Locate the cell with the specified text and output its (X, Y) center coordinate. 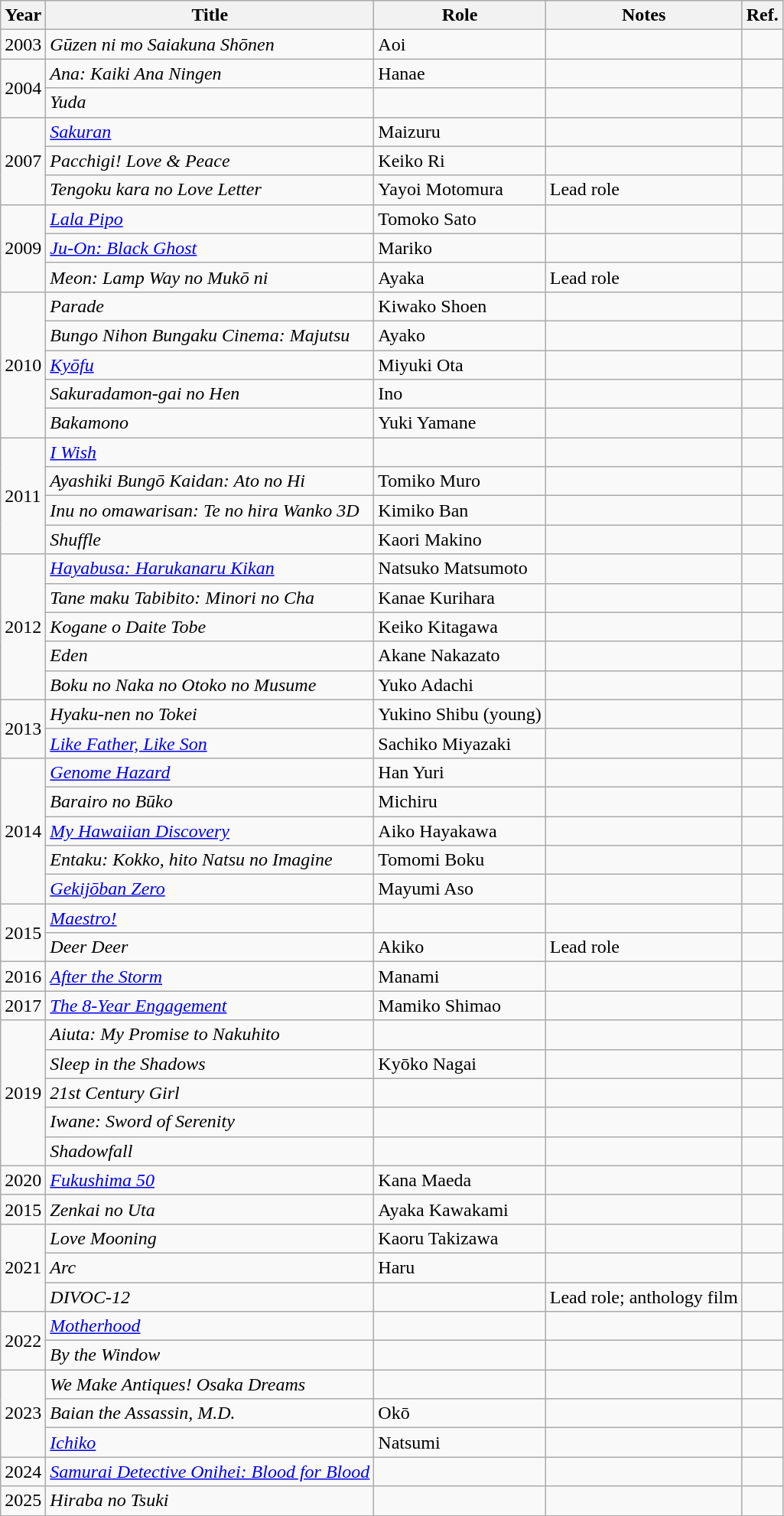
Kimiko Ban (460, 510)
Hyaku-nen no Tokei (210, 714)
By the Window (210, 1355)
Tengoku kara no Love Letter (210, 190)
2019 (23, 1093)
Miyuki Ota (460, 365)
Kyōfu (210, 365)
Sleep in the Shadows (210, 1064)
Shadowfall (210, 1151)
Motherhood (210, 1326)
Maizuru (460, 132)
2020 (23, 1180)
Mamiko Shimao (460, 1006)
2004 (23, 88)
Yayoi Motomura (460, 190)
Aiko Hayakawa (460, 830)
2007 (23, 161)
Hanae (460, 73)
2010 (23, 364)
Sachiko Miyazaki (460, 743)
2022 (23, 1341)
Barairo no Būko (210, 801)
2012 (23, 627)
Maestro! (210, 918)
Ayaka (460, 277)
Baian the Assassin, M.D. (210, 1413)
Akane Nakazato (460, 656)
2025 (23, 1501)
2017 (23, 1006)
Hiraba no Tsuki (210, 1501)
Akiko (460, 947)
Genome Hazard (210, 772)
We Make Antiques! Osaka Dreams (210, 1384)
Ichiko (210, 1443)
Keiko Kitagawa (460, 627)
Keiko Ri (460, 161)
Ino (460, 394)
Aoi (460, 44)
Bungo Nihon Bungaku Cinema: Majutsu (210, 335)
Sakuran (210, 132)
Eden (210, 656)
The 8-Year Engagement (210, 1006)
Aiuta: My Promise to Nakuhito (210, 1035)
Ayako (460, 335)
2023 (23, 1413)
Deer Deer (210, 947)
Ref. (762, 15)
Shuffle (210, 540)
Mariko (460, 248)
2014 (23, 830)
Tomiko Muro (460, 481)
Sakuradamon-gai no Hen (210, 394)
Kyōko Nagai (460, 1064)
Arc (210, 1267)
Manami (460, 976)
Kaori Makino (460, 540)
I Wish (210, 452)
Tomomi Boku (460, 860)
Pacchigi! Love & Peace (210, 161)
My Hawaiian Discovery (210, 830)
Like Father, Like Son (210, 743)
Ana: Kaiki Ana Ningen (210, 73)
2011 (23, 496)
Kiwako Shoen (460, 306)
Ayashiki Bungō Kaidan: Ato no Hi (210, 481)
Boku no Naka no Otoko no Musume (210, 685)
Mayumi Aso (460, 889)
Hayabusa: Harukanaru Kikan (210, 569)
Lala Pipo (210, 219)
Kaoru Takizawa (460, 1238)
Haru (460, 1267)
Bakamono (210, 423)
2016 (23, 976)
Tomoko Sato (460, 219)
Yukino Shibu (young) (460, 714)
21st Century Girl (210, 1093)
Gūzen ni mo Saiakuna Shōnen (210, 44)
2003 (23, 44)
Notes (644, 15)
Iwane: Sword of Serenity (210, 1122)
Natsuko Matsumoto (460, 569)
DIVOC-12 (210, 1297)
Ju-On: Black Ghost (210, 248)
Yuda (210, 103)
2021 (23, 1267)
Parade (210, 306)
Year (23, 15)
2024 (23, 1472)
Han Yuri (460, 772)
Title (210, 15)
Fukushima 50 (210, 1180)
Lead role; anthology film (644, 1297)
After the Storm (210, 976)
Kana Maeda (460, 1180)
Kogane o Daite Tobe (210, 627)
Samurai Detective Onihei: Blood for Blood (210, 1472)
Role (460, 15)
2013 (23, 729)
Ayaka Kawakami (460, 1209)
Meon: Lamp Way no Mukō ni (210, 277)
Inu no omawarisan: Te no hira Wanko 3D (210, 510)
Gekijōban Zero (210, 889)
Natsumi (460, 1443)
Michiru (460, 801)
Yuko Adachi (460, 685)
Love Mooning (210, 1238)
Yuki Yamane (460, 423)
Kanae Kurihara (460, 598)
Zenkai no Uta (210, 1209)
Okō (460, 1413)
Entaku: Kokko, hito Natsu no Imagine (210, 860)
2009 (23, 248)
Tane maku Tabibito: Minori no Cha (210, 598)
